Extract the [X, Y] coordinate from the center of the cell holding the provided text.  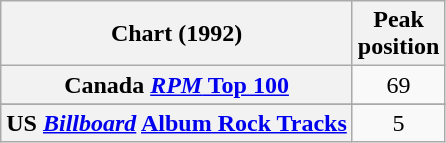
Canada RPM Top 100 [177, 85]
US Billboard Album Rock Tracks [177, 123]
Chart (1992) [177, 34]
5 [398, 123]
Peakposition [398, 34]
69 [398, 85]
